Find where the given text appears and provide that cell's center as (x, y) coordinate. 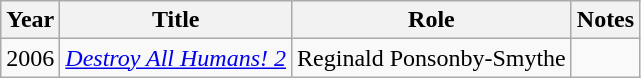
2006 (30, 58)
Year (30, 20)
Notes (605, 20)
Role (432, 20)
Destroy All Humans! 2 (176, 58)
Reginald Ponsonby-Smythe (432, 58)
Title (176, 20)
